Pinpoint the cell where the given text exists, returning its [X, Y] midpoint coordinate. 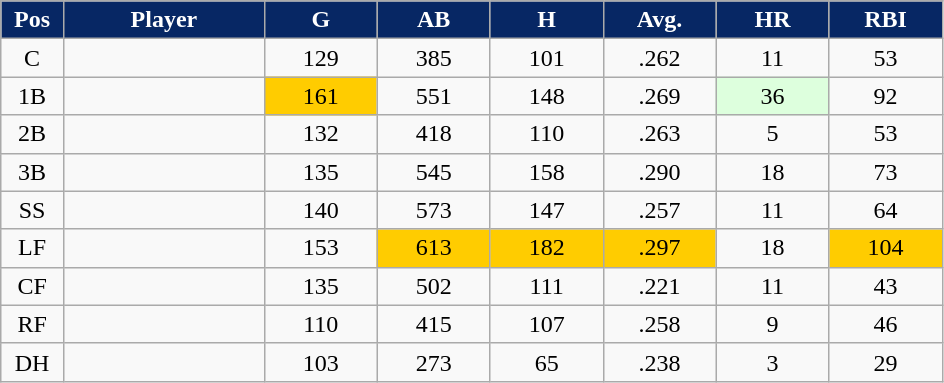
.238 [660, 362]
273 [434, 362]
140 [320, 210]
129 [320, 58]
36 [772, 96]
29 [886, 362]
.290 [660, 172]
.221 [660, 286]
H [546, 20]
415 [434, 324]
64 [886, 210]
RBI [886, 20]
Pos [32, 20]
CF [32, 286]
107 [546, 324]
C [32, 58]
43 [886, 286]
G [320, 20]
AB [434, 20]
HR [772, 20]
SS [32, 210]
158 [546, 172]
545 [434, 172]
1B [32, 96]
182 [546, 248]
9 [772, 324]
3B [32, 172]
111 [546, 286]
.263 [660, 134]
.297 [660, 248]
153 [320, 248]
LF [32, 248]
Player [164, 20]
.257 [660, 210]
RF [32, 324]
502 [434, 286]
385 [434, 58]
613 [434, 248]
104 [886, 248]
46 [886, 324]
.262 [660, 58]
101 [546, 58]
418 [434, 134]
103 [320, 362]
.258 [660, 324]
73 [886, 172]
551 [434, 96]
.269 [660, 96]
2B [32, 134]
161 [320, 96]
5 [772, 134]
Avg. [660, 20]
132 [320, 134]
DH [32, 362]
573 [434, 210]
148 [546, 96]
147 [546, 210]
3 [772, 362]
65 [546, 362]
92 [886, 96]
